Output the (X, Y) coordinate of the center of the cell containing the given text.  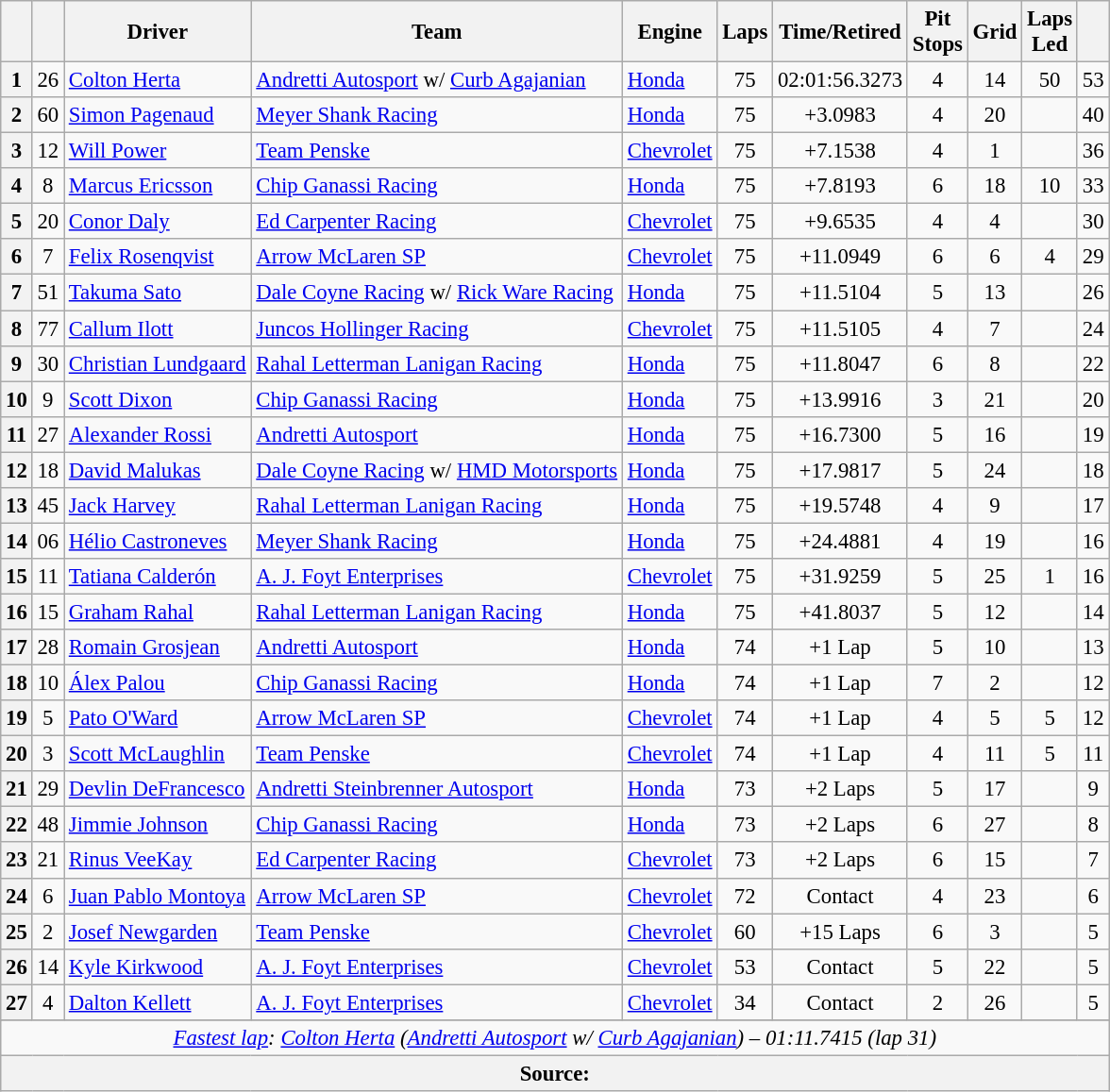
+7.1538 (840, 151)
Juan Pablo Montoya (159, 896)
28 (47, 647)
Dalton Kellett (159, 1002)
Fastest lap: Colton Herta (Andretti Autosport w/ Curb Agajanian) – 01:11.7415 (lap 31) (555, 1038)
Tatiana Calderón (159, 577)
40 (1093, 115)
Pato O'Ward (159, 718)
+41.8037 (840, 612)
77 (47, 328)
+11.8047 (840, 363)
+15 Laps (840, 932)
06 (47, 541)
48 (47, 825)
+13.9916 (840, 399)
+9.6535 (840, 222)
Conor Daly (159, 222)
Source: (555, 1073)
Team (436, 32)
+3.0983 (840, 115)
+11.0949 (840, 258)
+24.4881 (840, 541)
Josef Newgarden (159, 932)
PitStops (937, 32)
33 (1093, 186)
Graham Rahal (159, 612)
Andretti Steinbrenner Autosport (436, 789)
72 (746, 896)
Time/Retired (840, 32)
+11.5104 (840, 293)
Engine (669, 32)
51 (47, 293)
02:01:56.3273 (840, 80)
Andretti Autosport w/ Curb Agajanian (436, 80)
34 (746, 1002)
Juncos Hollinger Racing (436, 328)
Kyle Kirkwood (159, 966)
+31.9259 (840, 577)
Dale Coyne Racing w/ HMD Motorsports (436, 470)
+17.9817 (840, 470)
50 (1050, 80)
Simon Pagenaud (159, 115)
Álex Palou (159, 683)
LapsLed (1050, 32)
+16.7300 (840, 434)
Grid (995, 32)
36 (1093, 151)
Dale Coyne Racing w/ Rick Ware Racing (436, 293)
+11.5105 (840, 328)
Christian Lundgaard (159, 363)
Laps (746, 32)
Devlin DeFrancesco (159, 789)
45 (47, 506)
Scott Dixon (159, 399)
Scott McLaughlin (159, 754)
Jimmie Johnson (159, 825)
Takuma Sato (159, 293)
Jack Harvey (159, 506)
Callum Ilott (159, 328)
Driver (159, 32)
Hélio Castroneves (159, 541)
+19.5748 (840, 506)
Marcus Ericsson (159, 186)
Felix Rosenqvist (159, 258)
Colton Herta (159, 80)
Rinus VeeKay (159, 861)
Will Power (159, 151)
Alexander Rossi (159, 434)
+7.8193 (840, 186)
Romain Grosjean (159, 647)
David Malukas (159, 470)
